From the cell containing the given text, extract its center point as (X, Y) coordinate. 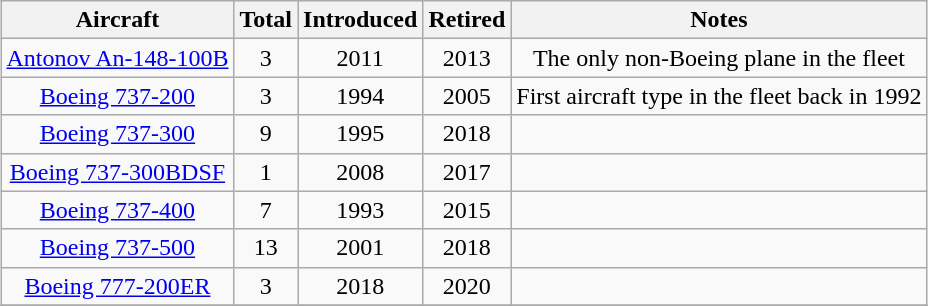
The only non-Boeing plane in the fleet (719, 58)
Total (266, 20)
Boeing 777-200ER (118, 286)
1993 (360, 210)
Boeing 737-200 (118, 96)
Retired (467, 20)
7 (266, 210)
Boeing 737-300BDSF (118, 172)
Aircraft (118, 20)
Boeing 737-300 (118, 134)
Antonov An-148-100B (118, 58)
2001 (360, 248)
Introduced (360, 20)
13 (266, 248)
2005 (467, 96)
2020 (467, 286)
2008 (360, 172)
1 (266, 172)
Boeing 737-400 (118, 210)
Notes (719, 20)
9 (266, 134)
Boeing 737-500 (118, 248)
2013 (467, 58)
2015 (467, 210)
2011 (360, 58)
2017 (467, 172)
First aircraft type in the fleet back in 1992 (719, 96)
1994 (360, 96)
1995 (360, 134)
